Return (X, Y) of the center of cell containing provided text 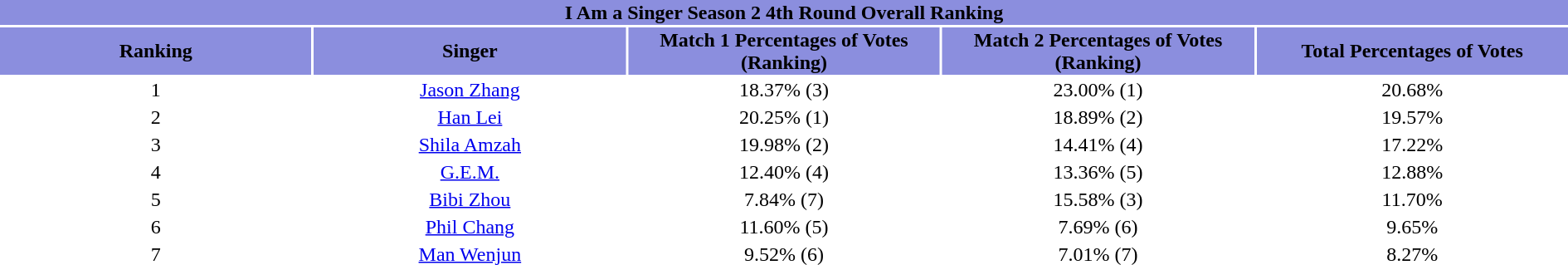
12.88% (1412, 172)
7.69% (6) (1098, 227)
Singer (470, 52)
2 (156, 117)
4 (156, 172)
14.41% (4) (1098, 145)
18.37% (3) (784, 90)
6 (156, 227)
Jason Zhang (470, 90)
20.68% (1412, 90)
3 (156, 145)
7.84% (7) (784, 199)
17.22% (1412, 145)
Phil Chang (470, 227)
G.E.M. (470, 172)
19.57% (1412, 117)
12.40% (4) (784, 172)
I Am a Singer Season 2 4th Round Overall Ranking (784, 12)
23.00% (1) (1098, 90)
15.58% (3) (1098, 199)
18.89% (2) (1098, 117)
19.98% (2) (784, 145)
Total Percentages of Votes (1412, 52)
9.65% (1412, 227)
Han Lei (470, 117)
Bibi Zhou (470, 199)
1 (156, 90)
Shila Amzah (470, 145)
11.70% (1412, 199)
Ranking (156, 52)
Match 2 Percentages of Votes (Ranking) (1098, 52)
13.36% (5) (1098, 172)
11.60% (5) (784, 227)
Match 1 Percentages of Votes (Ranking) (784, 52)
20.25% (1) (784, 117)
5 (156, 199)
